Identify which cell holds the provided text, then report its (x, y) central coordinate. 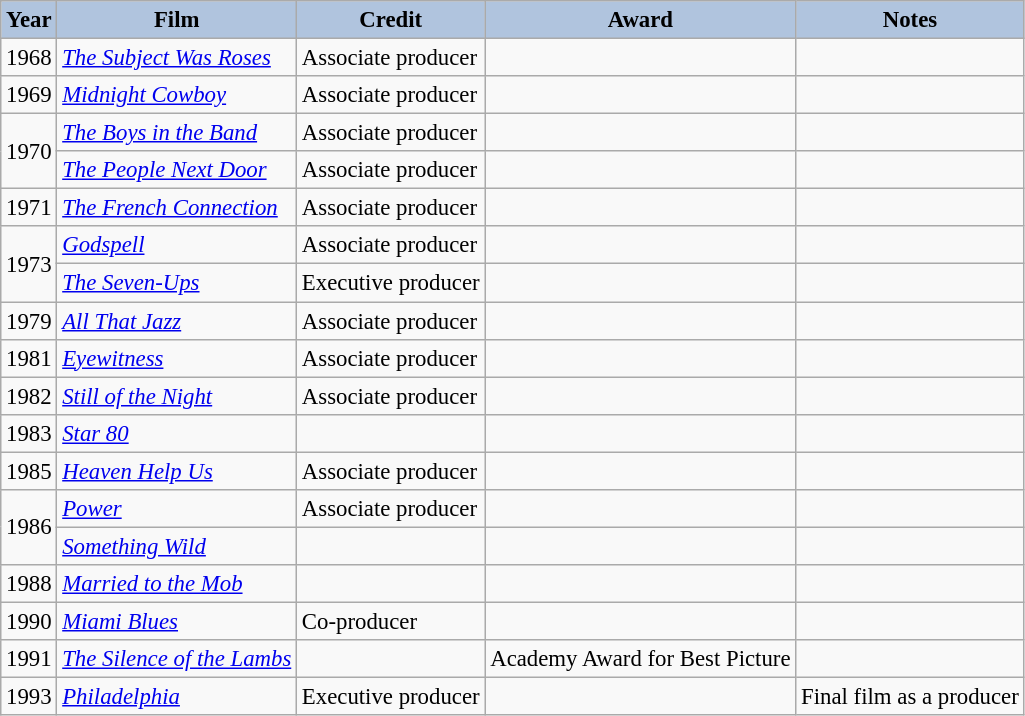
Godspell (177, 245)
The Boys in the Band (177, 133)
1971 (29, 208)
The French Connection (177, 208)
The People Next Door (177, 170)
1979 (29, 321)
1985 (29, 471)
1973 (29, 264)
Still of the Night (177, 396)
Co-producer (391, 621)
Eyewitness (177, 358)
1983 (29, 433)
Academy Award for Best Picture (640, 659)
Award (640, 20)
Midnight Cowboy (177, 95)
1968 (29, 58)
Notes (910, 20)
The Subject Was Roses (177, 58)
Film (177, 20)
1993 (29, 697)
All That Jazz (177, 321)
Power (177, 509)
1986 (29, 528)
1969 (29, 95)
1991 (29, 659)
The Silence of the Lambs (177, 659)
1990 (29, 621)
Something Wild (177, 546)
Credit (391, 20)
1988 (29, 584)
1970 (29, 152)
Year (29, 20)
Heaven Help Us (177, 471)
Philadelphia (177, 697)
The Seven-Ups (177, 283)
Final film as a producer (910, 697)
1982 (29, 396)
1981 (29, 358)
Married to the Mob (177, 584)
Miami Blues (177, 621)
Star 80 (177, 433)
